Detect which cell encompasses the target text, then output its [X, Y] center coordinate. 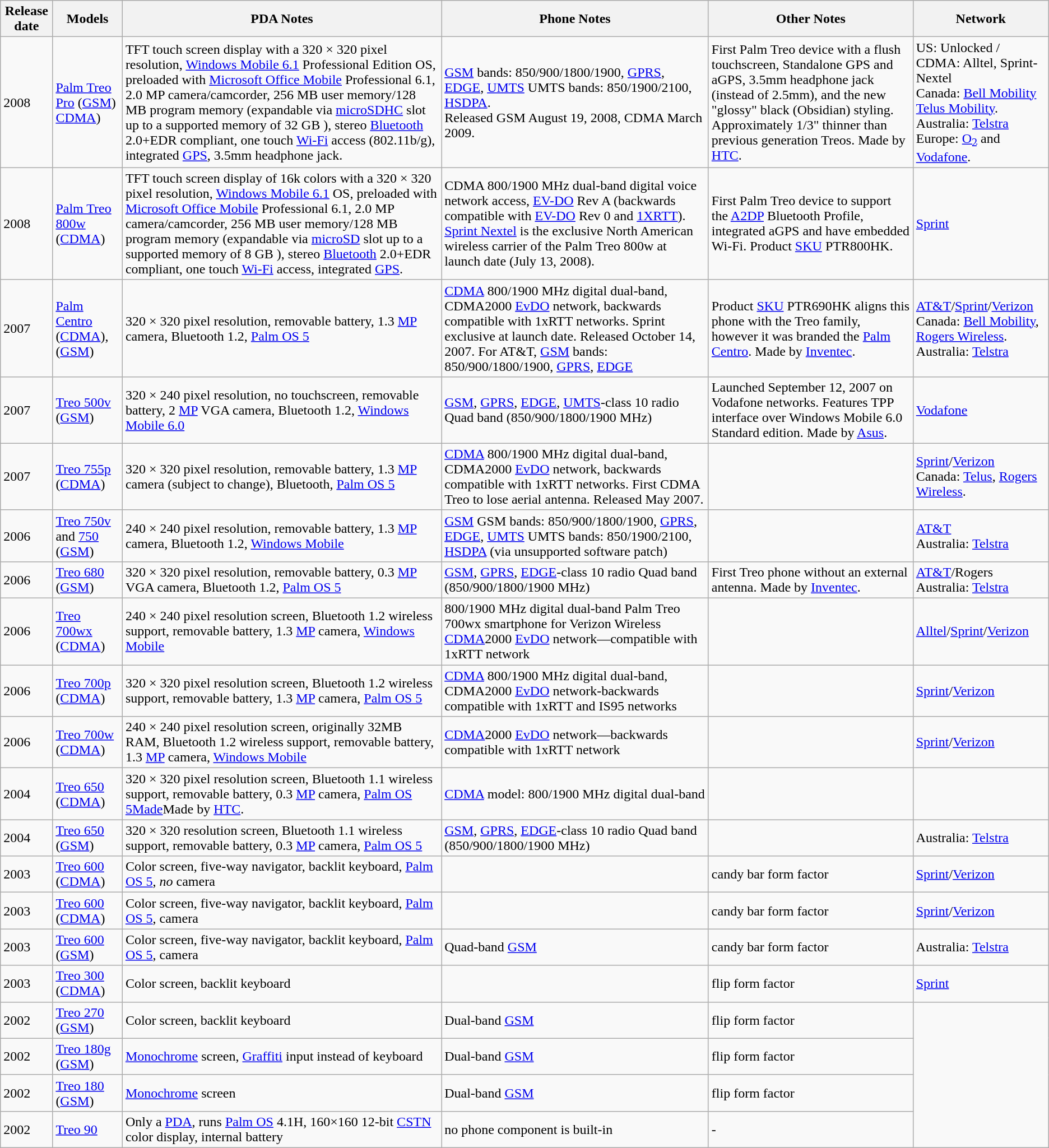
Treo 270 (GSM) [87, 1020]
Monochrome screen [281, 1093]
Treo 650 (GSM) [87, 838]
Models [87, 19]
Treo 600 (GSM) [87, 947]
AT&TAustralia: Telstra [981, 536]
240 × 240 pixel resolution screen, originally 32MB RAM, Bluetooth 1.2 wireless support, removable battery, 1.3 MP camera, Windows Mobile [281, 742]
no phone component is built-in [575, 1130]
Sprint/VerizonCanada: Telus, Rogers Wireless. [981, 476]
Vodafone [981, 410]
Alltel/Sprint/Verizon [981, 632]
Palm Treo 800w (CDMA) [87, 224]
240 × 240 pixel resolution screen, Bluetooth 1.2 wireless support, removable battery, 1.3 MP camera, Windows Mobile [281, 632]
Palm Treo Pro (GSM) CDMA) [87, 102]
AT&T/RogersAustralia: Telstra [981, 579]
Treo 755p (CDMA) [87, 476]
Palm Centro (CDMA), (GSM) [87, 328]
CDMA 800/1900 MHz digital dual-band, CDMA2000 EvDO network-backwards compatible with 1xRTT and IS95 networks [575, 691]
Treo 680 (GSM) [87, 579]
First Palm Treo device to support the A2DP Bluetooth Profile, integrated aGPS and have embedded Wi-Fi. Product SKU PTR800HK. [810, 224]
320 × 240 pixel resolution, no touchscreen, removable battery, 2 MP VGA camera, Bluetooth 1.2, Windows Mobile 6.0 [281, 410]
Only a PDA, runs Palm OS 4.1H, 160×160 12-bit CSTN color display, internal battery [281, 1130]
800/1900 MHz digital dual-band Palm Treo 700wx smartphone for Verizon Wireless CDMA2000 EvDO network—compatible with 1xRTT network [575, 632]
Phone Notes [575, 19]
Treo 180 (GSM) [87, 1093]
Treo 650 (CDMA) [87, 794]
320 × 320 pixel resolution, removable battery, 1.3 MP camera (subject to change), Bluetooth, Palm OS 5 [281, 476]
240 × 240 pixel resolution, removable battery, 1.3 MP camera, Bluetooth 1.2, Windows Mobile [281, 536]
- [810, 1130]
320 × 320 pixel resolution screen, Bluetooth 1.1 wireless support, removable battery, 0.3 MP camera, Palm OS 5MadeMade by HTC. [281, 794]
CDMA model: 800/1900 MHz digital dual-band [575, 794]
Network [981, 19]
Treo 300 (CDMA) [87, 984]
PDA Notes [281, 19]
CDMA2000 EvDO network—backwards compatible with 1xRTT network [575, 742]
Monochrome screen, Graffiti input instead of keyboard [281, 1057]
Launched September 12, 2007 on Vodafone networks. Features TPP interface over Windows Mobile 6.0 Standard edition. Made by Asus. [810, 410]
Other Notes [810, 19]
320 × 320 resolution screen, Bluetooth 1.1 wireless support, removable battery, 0.3 MP camera, Palm OS 5 [281, 838]
GSM GSM bands: 850/900/1800/1900, GPRS, EDGE, UMTS UMTS bands: 850/1900/2100, HSDPA (via unsupported software patch) [575, 536]
Release date [27, 19]
Treo 700w (CDMA) [87, 742]
320 × 320 pixel resolution screen, Bluetooth 1.2 wireless support, removable battery, 1.3 MP camera, Palm OS 5 [281, 691]
Treo 700wx (CDMA) [87, 632]
Treo 700p (CDMA) [87, 691]
Color screen, five-way navigator, backlit keyboard, Palm OS 5, no camera [281, 874]
320 × 320 pixel resolution, removable battery, 1.3 MP camera, Bluetooth 1.2, Palm OS 5 [281, 328]
US: Unlocked / CDMA: Alltel, Sprint-NextelCanada: Bell Mobility Telus Mobility.Australia: Telstra Europe: O2 and Vodafone. [981, 102]
GSM, GPRS, EDGE, UMTS-class 10 radio Quad band (850/900/1800/1900 MHz) [575, 410]
First Treo phone without an external antenna. Made by Inventec. [810, 579]
GSM bands: 850/900/1800/1900, GPRS, EDGE, UMTS UMTS bands: 850/1900/2100, HSDPA. Released GSM August 19, 2008, CDMA March 2009. [575, 102]
Product SKU PTR690HK aligns this phone with the Treo family, however it was branded the Palm Centro. Made by Inventec. [810, 328]
AT&T/Sprint/VerizonCanada: Bell Mobility, Rogers Wireless.Australia: Telstra [981, 328]
Treo 750v and 750 (GSM) [87, 536]
Treo 180g (GSM) [87, 1057]
320 × 320 pixel resolution, removable battery, 0.3 MP VGA camera, Bluetooth 1.2, Palm OS 5 [281, 579]
Quad-band GSM [575, 947]
Treo 500v (GSM) [87, 410]
Treo 90 [87, 1130]
